Return the (X, Y) coordinate for the center point of the cell that contains the specified text.  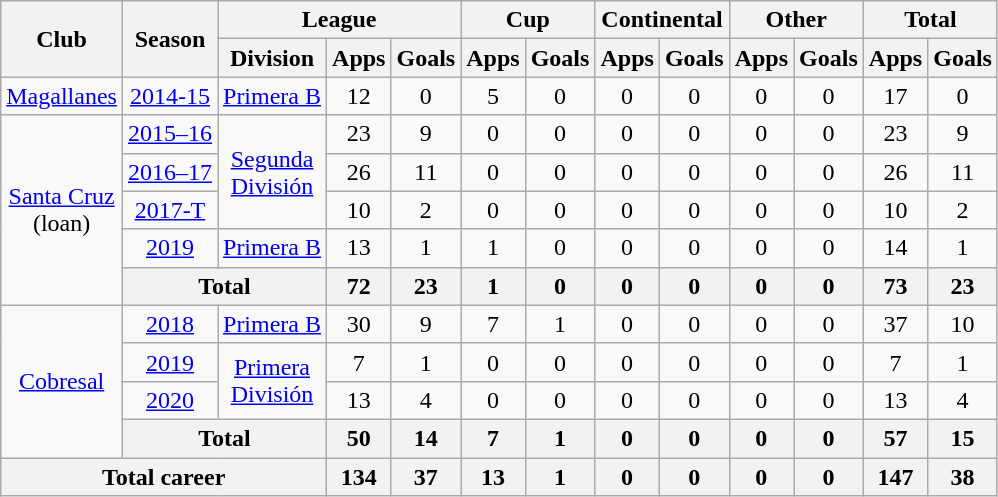
50 (359, 438)
Season (170, 39)
57 (895, 438)
Santa Cruz(loan) (62, 210)
72 (359, 286)
15 (963, 438)
2016–17 (170, 172)
Continental (662, 20)
Total career (164, 477)
2015–16 (170, 134)
2018 (170, 324)
League (340, 20)
38 (963, 477)
134 (359, 477)
30 (359, 324)
PrimeraDivisión (272, 381)
2020 (170, 400)
147 (895, 477)
2017-T (170, 210)
12 (359, 96)
5 (493, 96)
SegundaDivisión (272, 172)
17 (895, 96)
Club (62, 39)
Cobresal (62, 381)
2014-15 (170, 96)
73 (895, 286)
Magallanes (62, 96)
Other (796, 20)
Division (272, 58)
Cup (528, 20)
